Output the [X, Y] coordinate of the center of the cell containing the given text.  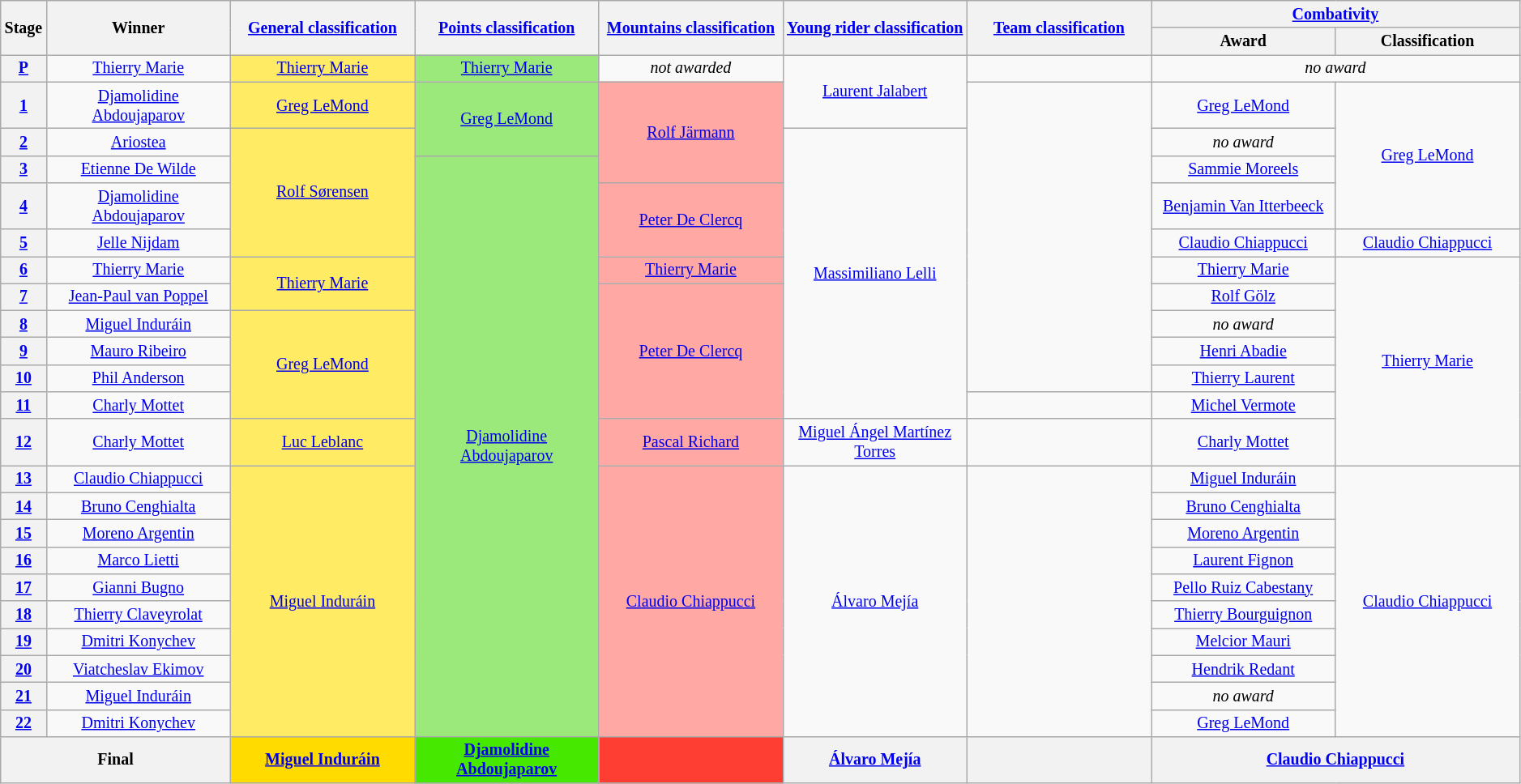
Thierry Laurent [1243, 379]
Massimiliano Lelli [875, 274]
16 [23, 560]
not awarded [690, 68]
Thierry Claveyrolat [138, 614]
10 [23, 379]
Jelle Nijdam [138, 243]
Marco Lietti [138, 560]
15 [23, 533]
1 [23, 105]
2 [23, 143]
12 [23, 442]
Luc Leblanc [323, 442]
Winner [138, 28]
Rolf Järmann [690, 132]
9 [23, 352]
Gianni Bugno [138, 588]
Phil Anderson [138, 379]
Viatcheslav Ekimov [138, 669]
22 [23, 722]
Laurent Fignon [1243, 560]
18 [23, 614]
14 [23, 507]
Team classification [1058, 28]
Etienne De Wilde [138, 168]
13 [23, 479]
19 [23, 641]
P [23, 68]
Points classification [507, 28]
Miguel Ángel Martínez Torres [875, 442]
Henri Abadie [1243, 352]
5 [23, 243]
Mountains classification [690, 28]
Michel Vermote [1243, 405]
Pascal Richard [690, 442]
4 [23, 206]
20 [23, 669]
Young rider classification [875, 28]
Hendrik Redant [1243, 669]
Rolf Sørensen [323, 193]
Sammie Moreels [1243, 168]
Combativity [1335, 15]
21 [23, 697]
Rolf Gölz [1243, 296]
6 [23, 271]
Stage [23, 28]
Pello Ruiz Cabestany [1243, 588]
Final [116, 760]
Melcior Mauri [1243, 641]
Laurent Jalabert [875, 92]
Ariostea [138, 143]
General classification [323, 28]
Award [1243, 42]
Benjamin Van Itterbeeck [1243, 206]
17 [23, 588]
8 [23, 324]
Thierry Bourguignon [1243, 614]
Mauro Ribeiro [138, 352]
3 [23, 168]
11 [23, 405]
Classification [1428, 42]
7 [23, 296]
Jean-Paul van Poppel [138, 296]
